Find where the given text appears and provide that cell's center as [X, Y] coordinate. 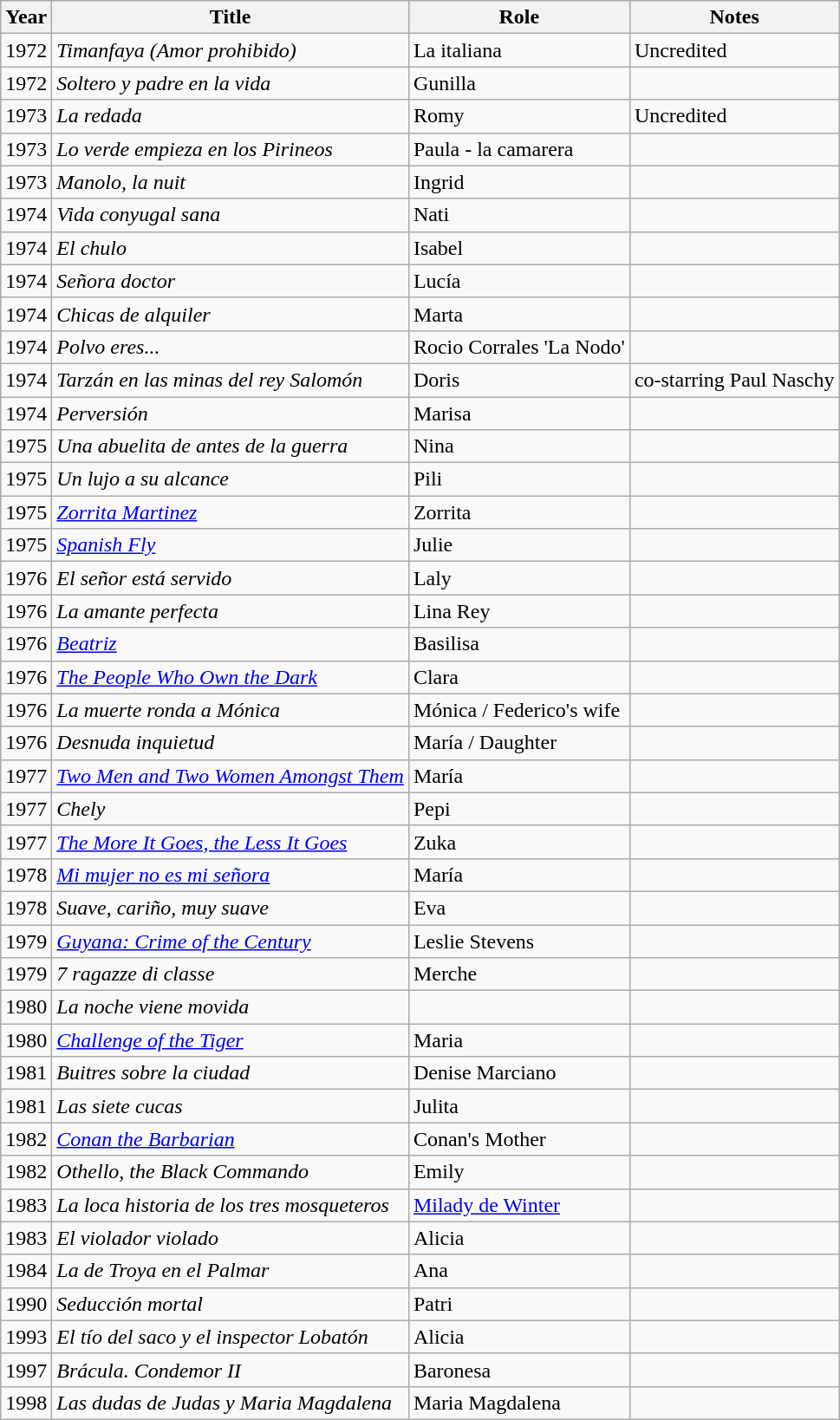
El señor está servido [231, 578]
Timanfaya (Amor prohibido) [231, 50]
Rocio Corrales 'La Nodo' [518, 347]
Isabel [518, 248]
Lina Rey [518, 611]
Mi mujer no es mi señora [231, 875]
La loca historia de los tres mosqueteros [231, 1205]
Nina [518, 446]
Role [518, 17]
Lucía [518, 281]
Gunilla [518, 83]
Doris [518, 380]
Zorrita [518, 512]
Conan's Mother [518, 1139]
7 ragazze di classe [231, 974]
Emily [518, 1172]
co-starring Paul Naschy [734, 380]
Conan the Barbarian [231, 1139]
Polvo eres... [231, 347]
Chely [231, 809]
Seducción mortal [231, 1304]
Paula - la camarera [518, 149]
La redada [231, 116]
Señora doctor [231, 281]
Notes [734, 17]
Marta [518, 314]
Clara [518, 677]
1984 [26, 1271]
El tío del saco y el inspector Lobatón [231, 1337]
Milady de Winter [518, 1205]
Perversión [231, 414]
Buitres sobre la ciudad [231, 1073]
Denise Marciano [518, 1073]
El violador violado [231, 1238]
María / Daughter [518, 743]
Las siete cucas [231, 1106]
Desnuda inquietud [231, 743]
1993 [26, 1337]
Ana [518, 1271]
Romy [518, 116]
Leslie Stevens [518, 941]
La amante perfecta [231, 611]
La muerte ronda a Mónica [231, 710]
Patri [518, 1304]
Beatriz [231, 644]
Suave, cariño, muy suave [231, 908]
Zorrita Martinez [231, 512]
Maria [518, 1040]
1990 [26, 1304]
Challenge of the Tiger [231, 1040]
The More It Goes, the Less It Goes [231, 842]
Spanish Fly [231, 545]
La de Troya en el Palmar [231, 1271]
Baronesa [518, 1370]
Basilisa [518, 644]
Julie [518, 545]
Zuka [518, 842]
Vida conyugal sana [231, 215]
Tarzán en las minas del rey Salomón [231, 380]
Maria Magdalena [518, 1403]
Marisa [518, 414]
La italiana [518, 50]
Soltero y padre en la vida [231, 83]
Pili [518, 479]
Pepi [518, 809]
Las dudas de Judas y Maria Magdalena [231, 1403]
Nati [518, 215]
Laly [518, 578]
Othello, the Black Commando [231, 1172]
Eva [518, 908]
Julita [518, 1106]
Brácula. Condemor II [231, 1370]
Chicas de alquiler [231, 314]
Una abuelita de antes de la guerra [231, 446]
Lo verde empieza en los Pirineos [231, 149]
Merche [518, 974]
1998 [26, 1403]
The People Who Own the Dark [231, 677]
Ingrid [518, 182]
Manolo, la nuit [231, 182]
Two Men and Two Women Amongst Them [231, 776]
El chulo [231, 248]
Mónica / Federico's wife [518, 710]
Un lujo a su alcance [231, 479]
Title [231, 17]
Year [26, 17]
La noche viene movida [231, 1007]
Guyana: Crime of the Century [231, 941]
1997 [26, 1370]
